Find where the given text appears and provide that cell's center as (X, Y) coordinate. 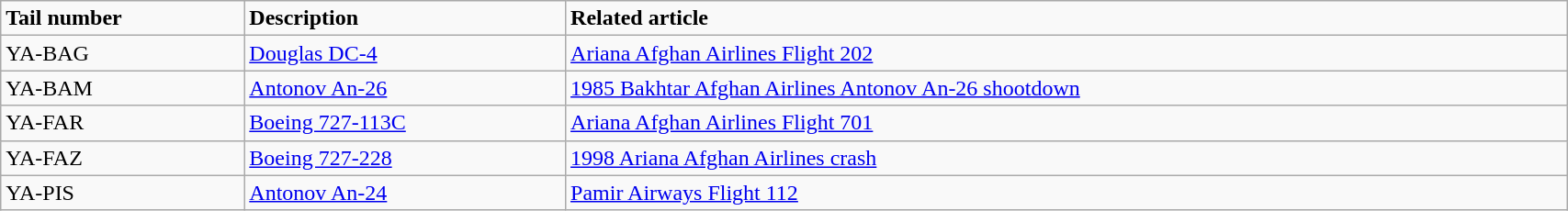
Tail number (123, 18)
Boeing 727-113C (405, 123)
Ariana Afghan Airlines Flight 202 (1066, 53)
YA-FAR (123, 123)
Description (405, 18)
1985 Bakhtar Afghan Airlines Antonov An-26 shootdown (1066, 88)
1998 Ariana Afghan Airlines crash (1066, 158)
Pamir Airways Flight 112 (1066, 193)
Related article (1066, 18)
Ariana Afghan Airlines Flight 701 (1066, 123)
Douglas DC-4 (405, 53)
Antonov An-26 (405, 88)
YA-FAZ (123, 158)
Antonov An-24 (405, 193)
Boeing 727-228 (405, 158)
YA-BAM (123, 88)
YA-PIS (123, 193)
YA-BAG (123, 53)
